Locate the cell with the specified text and output its (x, y) center coordinate. 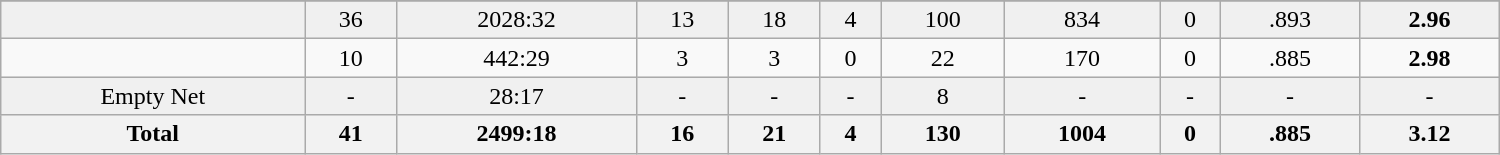
2.98 (1430, 58)
13 (682, 20)
100 (943, 20)
36 (351, 20)
Empty Net (153, 96)
10 (351, 58)
442:29 (516, 58)
8 (943, 96)
22 (943, 58)
2499:18 (516, 134)
2.96 (1430, 20)
41 (351, 134)
834 (1082, 20)
Total (153, 134)
16 (682, 134)
1004 (1082, 134)
3.12 (1430, 134)
18 (774, 20)
170 (1082, 58)
21 (774, 134)
.893 (1290, 20)
28:17 (516, 96)
130 (943, 134)
2028:32 (516, 20)
